Locate the cell with the specified text and output its (X, Y) center coordinate. 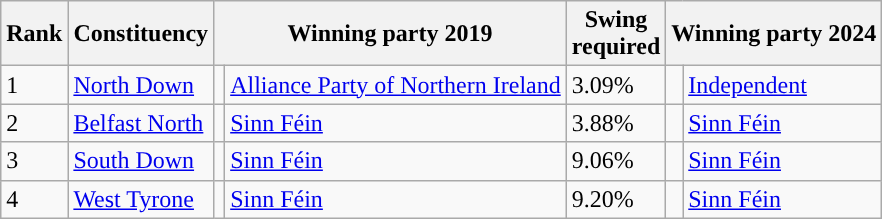
Winning party 2024 (774, 34)
Constituency (141, 34)
Independent (782, 85)
3 (34, 161)
9.20% (616, 199)
3.88% (616, 123)
Rank (34, 34)
3.09% (616, 85)
4 (34, 199)
Alliance Party of Northern Ireland (396, 85)
2 (34, 123)
Swing required (616, 34)
Belfast North (141, 123)
Winning party 2019 (390, 34)
South Down (141, 161)
9.06% (616, 161)
West Tyrone (141, 199)
North Down (141, 85)
1 (34, 85)
